Search for the cell housing the specified text and yield its (x, y) center coordinate. 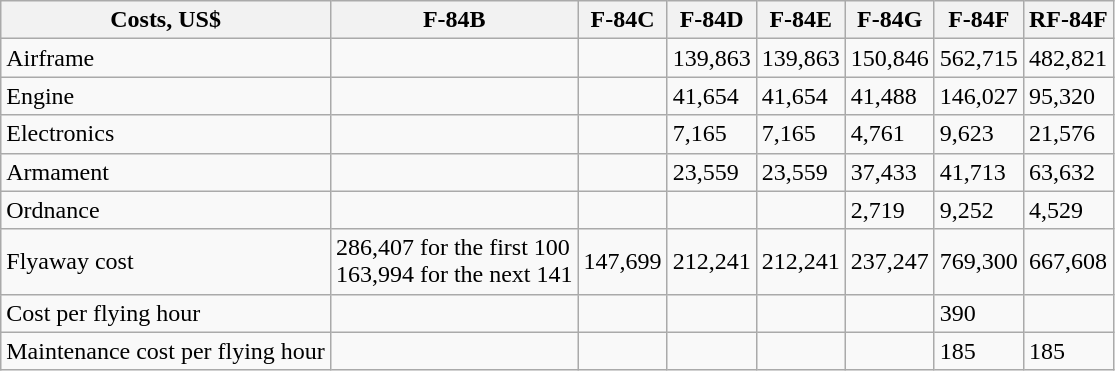
F-84D (712, 20)
F-84E (800, 20)
RF-84F (1068, 20)
482,821 (1068, 58)
Cost per flying hour (166, 313)
F-84F (978, 20)
Maintenance cost per flying hour (166, 351)
150,846 (890, 58)
41,713 (978, 172)
286,407 for the first 100163,994 for the next 141 (454, 262)
9,252 (978, 210)
F-84C (622, 20)
Costs, US$ (166, 20)
95,320 (1068, 96)
146,027 (978, 96)
4,761 (890, 134)
37,433 (890, 172)
562,715 (978, 58)
237,247 (890, 262)
21,576 (1068, 134)
Ordnance (166, 210)
41,488 (890, 96)
390 (978, 313)
Engine (166, 96)
F-84B (454, 20)
Flyaway cost (166, 262)
769,300 (978, 262)
Electronics (166, 134)
F-84G (890, 20)
9,623 (978, 134)
Airframe (166, 58)
2,719 (890, 210)
4,529 (1068, 210)
147,699 (622, 262)
667,608 (1068, 262)
63,632 (1068, 172)
Armament (166, 172)
